Locate the cell with the specified text and output its (x, y) center coordinate. 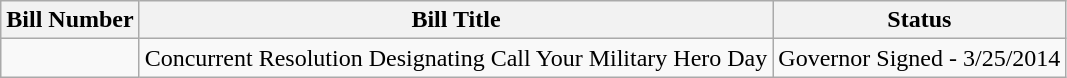
Status (920, 20)
Concurrent Resolution Designating Call Your Military Hero Day (456, 58)
Governor Signed - 3/25/2014 (920, 58)
Bill Title (456, 20)
Bill Number (70, 20)
